From the cell containing the given text, extract its center point as [x, y] coordinate. 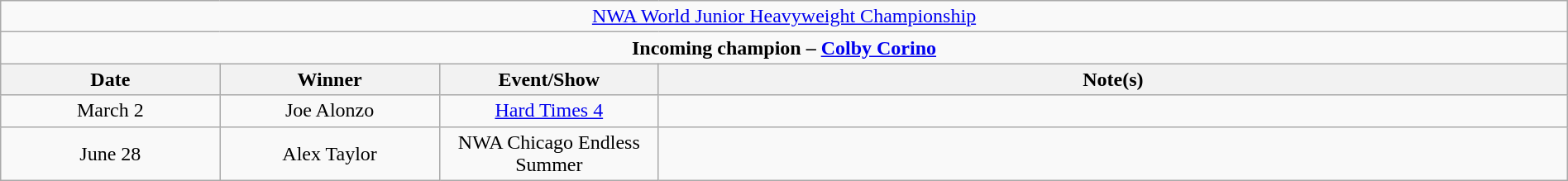
Alex Taylor [329, 154]
Note(s) [1113, 79]
Date [111, 79]
Incoming champion – Colby Corino [784, 48]
NWA Chicago Endless Summer [549, 154]
Joe Alonzo [329, 111]
NWA World Junior Heavyweight Championship [784, 17]
Hard Times 4 [549, 111]
Winner [329, 79]
June 28 [111, 154]
March 2 [111, 111]
Event/Show [549, 79]
